For the text-containing cell, return its midpoint in (x, y) coordinate format. 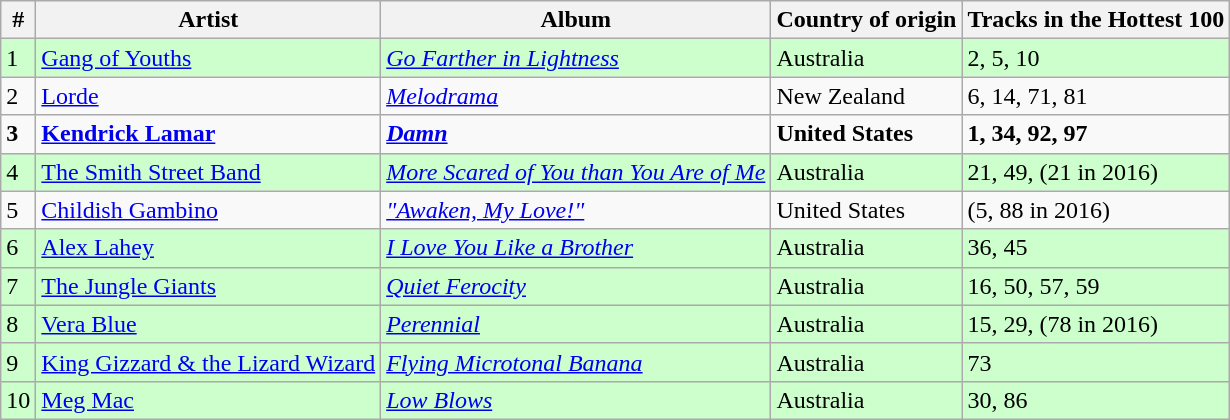
Kendrick Lamar (208, 134)
Meg Mac (208, 400)
15, 29, (78 in 2016) (1096, 324)
Vera Blue (208, 324)
The Jungle Giants (208, 286)
30, 86 (1096, 400)
Artist (208, 20)
6 (18, 248)
Alex Lahey (208, 248)
36, 45 (1096, 248)
Quiet Ferocity (576, 286)
5 (18, 210)
Tracks in the Hottest 100 (1096, 20)
1, 34, 92, 97 (1096, 134)
6, 14, 71, 81 (1096, 96)
Lorde (208, 96)
3 (18, 134)
Low Blows (576, 400)
8 (18, 324)
Melodrama (576, 96)
16, 50, 57, 59 (1096, 286)
"Awaken, My Love!" (576, 210)
10 (18, 400)
King Gizzard & the Lizard Wizard (208, 362)
Damn (576, 134)
2 (18, 96)
Gang of Youths (208, 58)
(5, 88 in 2016) (1096, 210)
21, 49, (21 in 2016) (1096, 172)
Perennial (576, 324)
I Love You Like a Brother (576, 248)
# (18, 20)
Childish Gambino (208, 210)
New Zealand (866, 96)
1 (18, 58)
More Scared of You than You Are of Me (576, 172)
2, 5, 10 (1096, 58)
Country of origin (866, 20)
4 (18, 172)
Album (576, 20)
73 (1096, 362)
Flying Microtonal Banana (576, 362)
9 (18, 362)
7 (18, 286)
Go Farther in Lightness (576, 58)
The Smith Street Band (208, 172)
